Locate the cell with the specified text and output its (X, Y) center coordinate. 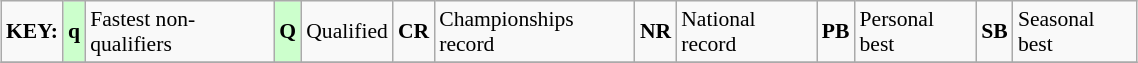
PB (836, 32)
National record (746, 32)
q (74, 32)
NR (656, 32)
Qualified (347, 32)
Personal best (916, 32)
KEY: (32, 32)
Seasonal best (1075, 32)
Q (288, 32)
SB (994, 32)
Championships record (534, 32)
CR (414, 32)
Fastest non-qualifiers (180, 32)
